Provide the (X, Y) coordinate of the cell's center where the given text is located.  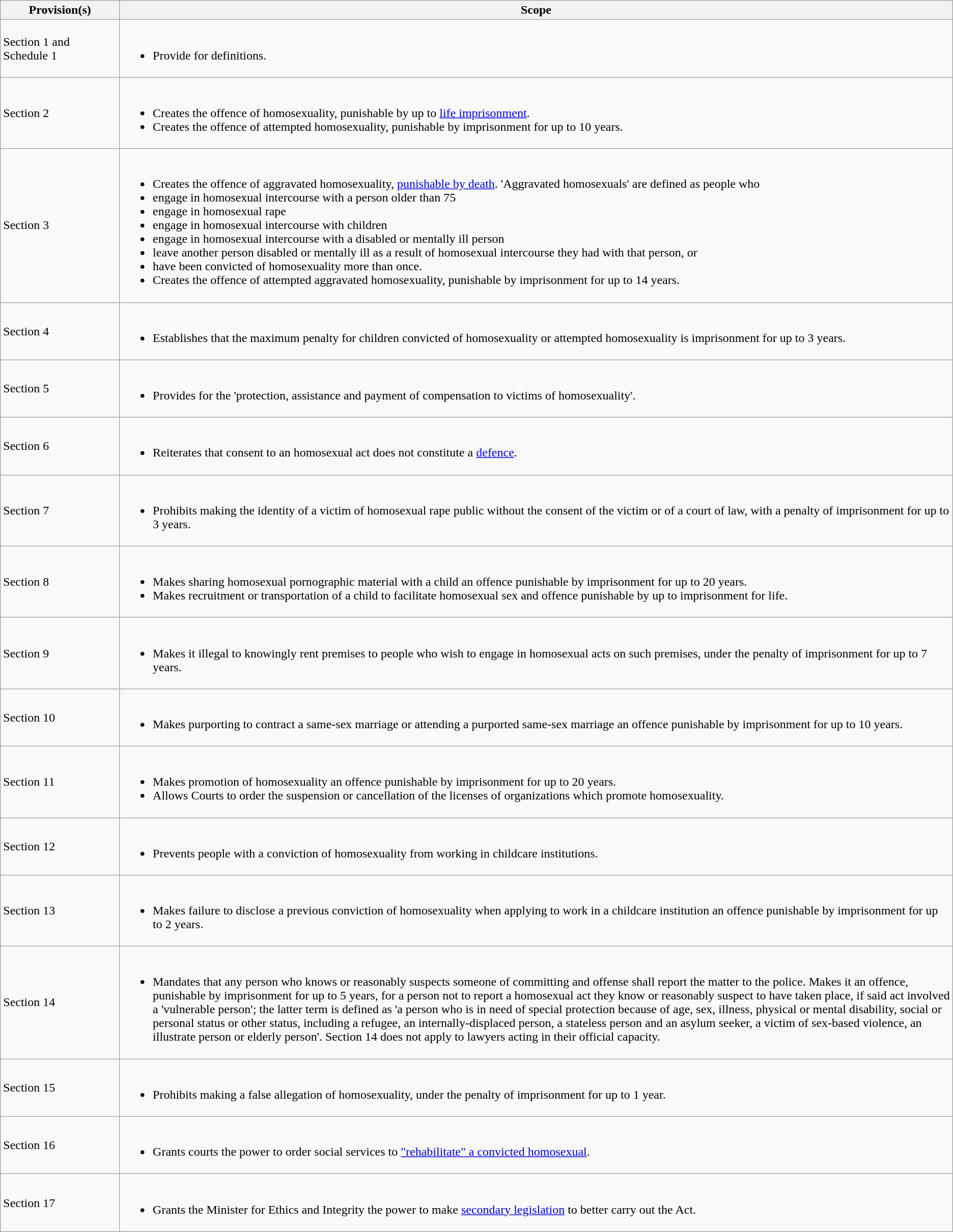
Section 4 (60, 331)
Section 3 (60, 225)
Section 12 (60, 846)
Section 9 (60, 653)
Section 2 (60, 113)
Section 11 (60, 782)
Provide for definitions. (537, 49)
Establishes that the maximum penalty for children convicted of homosexuality or attempted homosexuality is imprisonment for up to 3 years. (537, 331)
Section 6 (60, 446)
Scope (537, 10)
Section 16 (60, 1145)
Section 13 (60, 911)
Grants courts the power to order social services to "rehabilitate" a convicted homosexual. (537, 1145)
Section 8 (60, 582)
Section 14 (60, 1002)
Section 10 (60, 718)
Section 7 (60, 510)
Provision(s) (60, 10)
Section 5 (60, 389)
Provides for the 'protection, assistance and payment of compensation to victims of homosexuality'. (537, 389)
Section 17 (60, 1203)
Section 15 (60, 1088)
Reiterates that consent to an homosexual act does not constitute a defence. (537, 446)
Section 1 and Schedule 1 (60, 49)
Makes purporting to contract a same-sex marriage or attending a purported same-sex marriage an offence punishable by imprisonment for up to 10 years. (537, 718)
Grants the Minister for Ethics and Integrity the power to make secondary legislation to better carry out the Act. (537, 1203)
Prevents people with a conviction of homosexuality from working in childcare institutions. (537, 846)
Prohibits making a false allegation of homosexuality, under the penalty of imprisonment for up to 1 year. (537, 1088)
